Output the (x, y) coordinate of the center of the cell containing the given text.  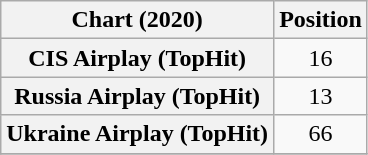
CIS Airplay (TopHit) (138, 58)
13 (321, 96)
Ukraine Airplay (TopHit) (138, 134)
Position (321, 20)
Russia Airplay (TopHit) (138, 96)
Chart (2020) (138, 20)
16 (321, 58)
66 (321, 134)
